Scan for the cell matching the given text and deliver its [x, y] coordinate at center. 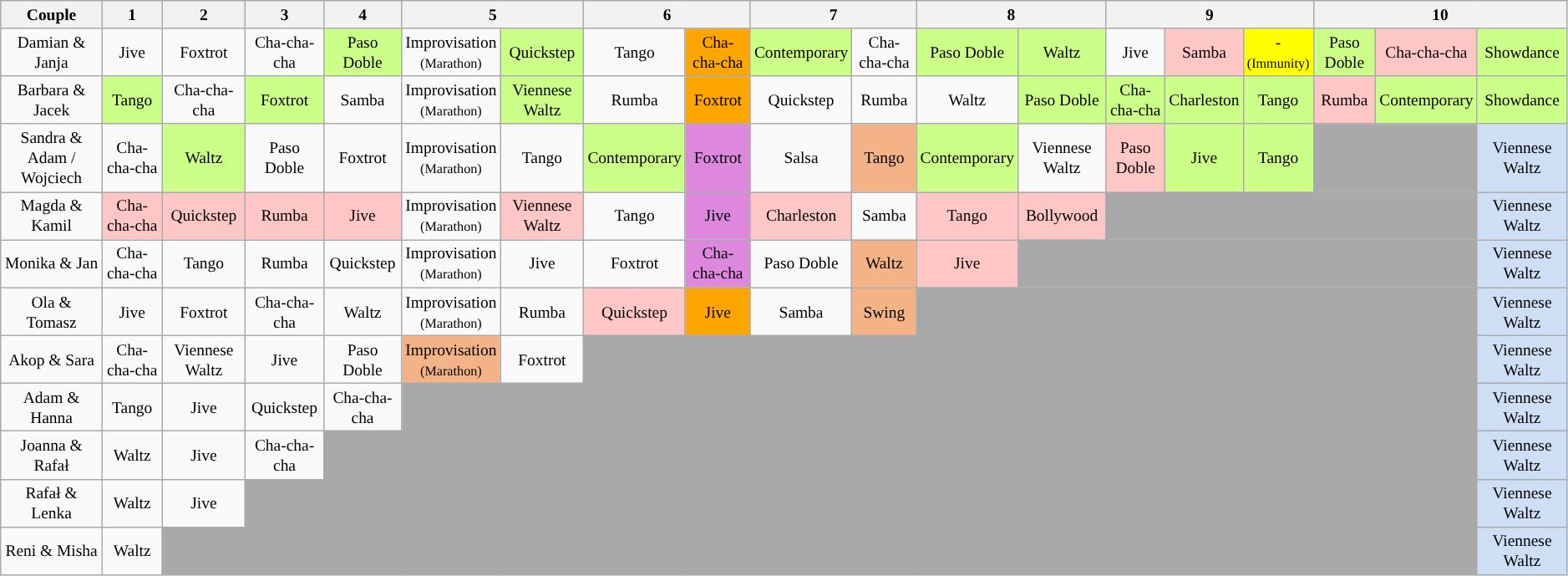
2 [204, 15]
1 [132, 15]
Reni & Misha [52, 550]
7 [834, 15]
Sandra & Adam / Wojciech [52, 157]
8 [1011, 15]
Rafał & Lenka [52, 503]
Ola & Tomasz [52, 311]
6 [667, 15]
4 [363, 15]
Damian & Janja [52, 52]
Joanna & Rafał [52, 455]
Adam & Hanna [52, 408]
Swing [884, 311]
Akop & Sara [52, 359]
9 [1210, 15]
Monika & Jan [52, 264]
Couple [52, 15]
Magda & Kamil [52, 216]
-(Immunity) [1278, 52]
3 [284, 15]
Barbara & Jacek [52, 100]
Bollywood [1061, 216]
10 [1440, 15]
Salsa [800, 157]
5 [493, 15]
